Provide the (X, Y) coordinate of the cell's center where the given text is located.  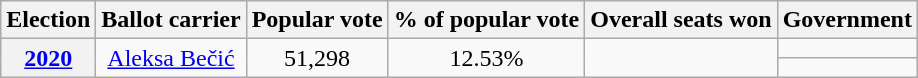
2020 (48, 58)
Overall seats won (681, 20)
Ballot carrier (171, 20)
% of popular vote (486, 20)
12.53% (486, 58)
Election (48, 20)
51,298 (317, 58)
Government (847, 20)
Aleksa Bečić (171, 58)
Popular vote (317, 20)
